Capture the cell that displays the provided text and extract its [X, Y] central coordinate. 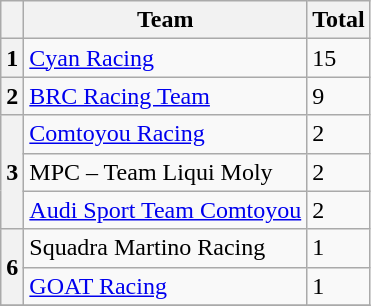
Cyan Racing [166, 58]
MPC – Team Liqui Moly [166, 172]
Team [166, 20]
Comtoyou Racing [166, 134]
6 [12, 267]
GOAT Racing [166, 286]
Audi Sport Team Comtoyou [166, 210]
3 [12, 172]
15 [339, 58]
Squadra Martino Racing [166, 248]
BRC Racing Team [166, 96]
Total [339, 20]
9 [339, 96]
